Return [X, Y] of the center of cell containing provided text 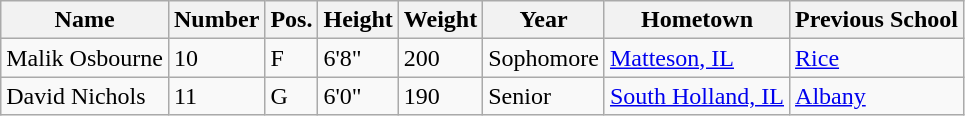
F [292, 58]
Height [358, 20]
Rice [877, 58]
Number [216, 20]
Albany [877, 96]
Weight [440, 20]
Matteson, IL [696, 58]
South Holland, IL [696, 96]
Sophomore [544, 58]
Pos. [292, 20]
David Nichols [85, 96]
Previous School [877, 20]
Senior [544, 96]
10 [216, 58]
190 [440, 96]
11 [216, 96]
Year [544, 20]
G [292, 96]
6'8" [358, 58]
Name [85, 20]
200 [440, 58]
6'0" [358, 96]
Hometown [696, 20]
Malik Osbourne [85, 58]
